Determine the [X, Y] coordinate at the center of the cell enclosing the given text.  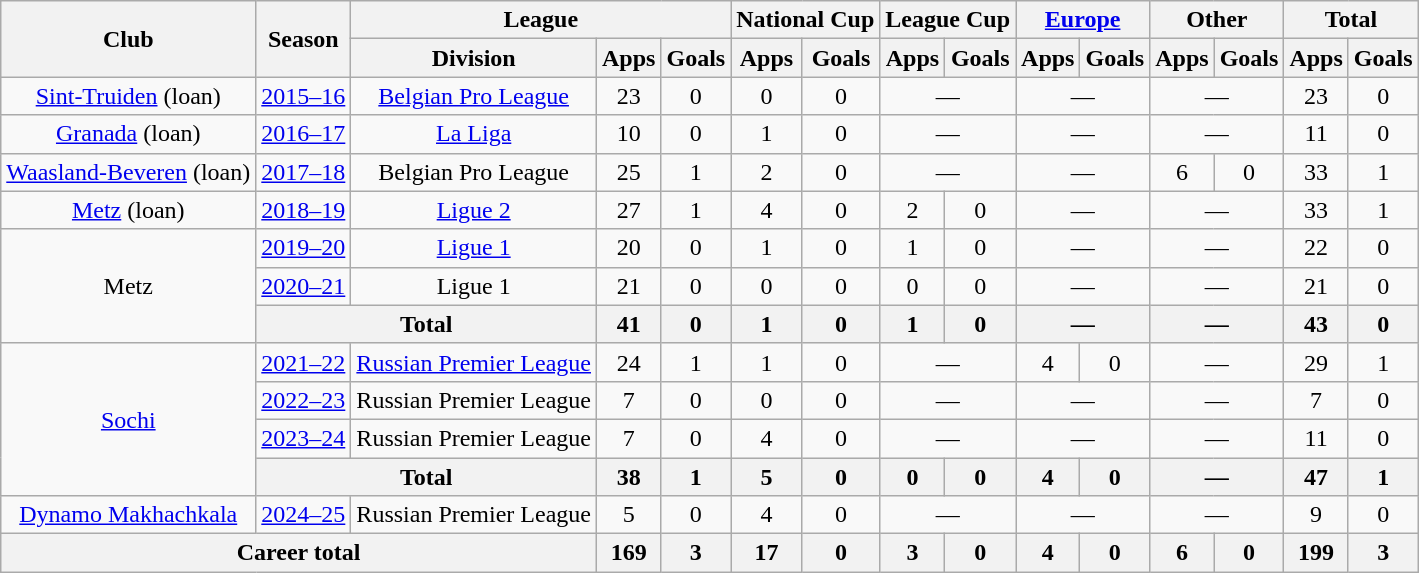
Metz (loan) [128, 210]
Sochi [128, 419]
2019–20 [304, 248]
League [541, 20]
Waasland-Beveren (loan) [128, 172]
27 [629, 210]
Season [304, 39]
2024–25 [304, 515]
Division [474, 58]
20 [629, 248]
National Cup [806, 20]
2015–16 [304, 96]
2020–21 [304, 286]
2016–17 [304, 134]
Career total [299, 553]
Metz [128, 286]
League Cup [948, 20]
2017–18 [304, 172]
25 [629, 172]
La Liga [474, 134]
9 [1316, 515]
29 [1316, 362]
47 [1316, 477]
43 [1316, 324]
Granada (loan) [128, 134]
199 [1316, 553]
38 [629, 477]
Dynamo Makhachkala [128, 515]
2018–19 [304, 210]
2023–24 [304, 438]
Club [128, 39]
Other [1217, 20]
Europe [1083, 20]
2022–23 [304, 400]
24 [629, 362]
41 [629, 324]
10 [629, 134]
Ligue 2 [474, 210]
Sint-Truiden (loan) [128, 96]
2021–22 [304, 362]
22 [1316, 248]
17 [767, 553]
169 [629, 553]
